Locate the cell with the specified text and output its [x, y] center coordinate. 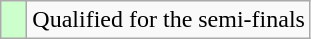
Qualified for the semi-finals [169, 20]
